Provide the [X, Y] coordinate of the cell's center where the given text is located.  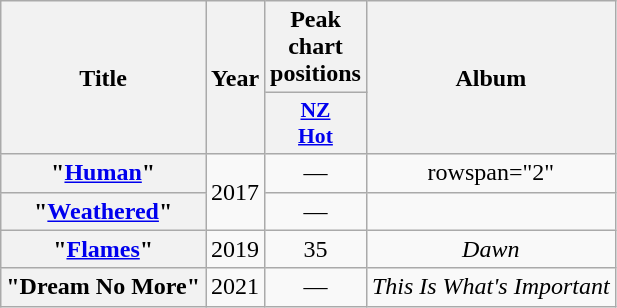
"Dream No More" [104, 287]
Year [236, 78]
"Weathered" [104, 211]
2021 [236, 287]
"Flames" [104, 249]
Dawn [490, 249]
rowspan="2" [490, 173]
NZHot [316, 124]
35 [316, 249]
2017 [236, 192]
Album [490, 78]
2019 [236, 249]
Title [104, 78]
Peak chart positions [316, 47]
This Is What's Important [490, 287]
"Human" [104, 173]
